For the text-containing cell, return its midpoint in (x, y) coordinate format. 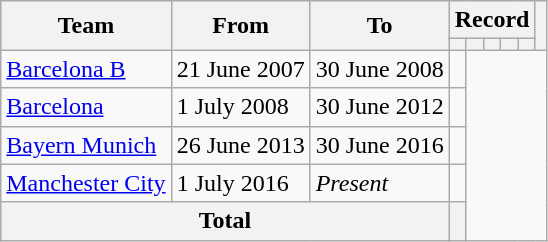
Team (86, 26)
Present (380, 183)
26 June 2013 (240, 145)
Total (225, 221)
Bayern Munich (86, 145)
30 June 2008 (380, 69)
1 July 2016 (240, 183)
Barcelona (86, 107)
21 June 2007 (240, 69)
Manchester City (86, 183)
Barcelona B (86, 69)
30 June 2012 (380, 107)
Record (492, 20)
1 July 2008 (240, 107)
From (240, 26)
30 June 2016 (380, 145)
To (380, 26)
